Provide the [x, y] coordinate of the cell's center where the given text is located.  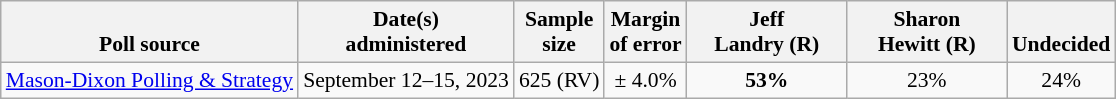
Date(s)administered [406, 32]
24% [1061, 80]
625 (RV) [560, 80]
SharonHewitt (R) [927, 32]
53% [767, 80]
Poll source [150, 32]
23% [927, 80]
Mason-Dixon Polling & Strategy [150, 80]
Undecided [1061, 32]
Marginof error [645, 32]
Samplesize [560, 32]
JeffLandry (R) [767, 32]
September 12–15, 2023 [406, 80]
± 4.0% [645, 80]
